Return the (X, Y) coordinate for the center point of the cell that contains the specified text.  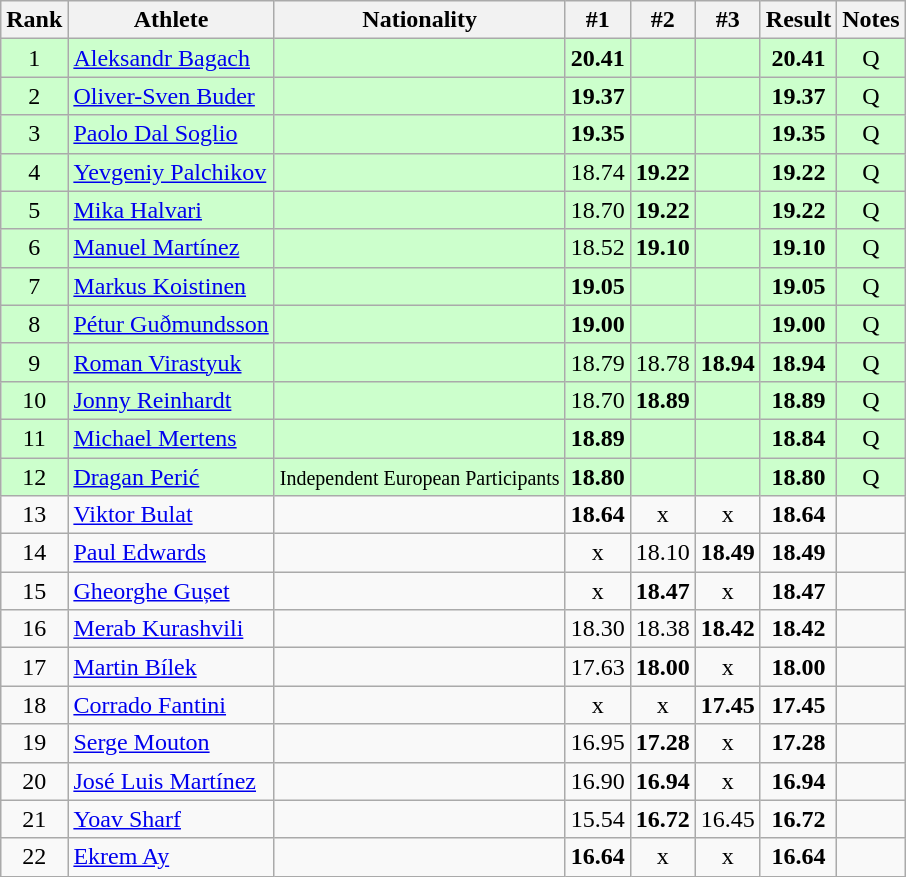
16.90 (598, 781)
Paul Edwards (171, 553)
Roman Virastyuk (171, 362)
19 (34, 743)
6 (34, 248)
Athlete (171, 20)
18.38 (662, 629)
Ekrem Ay (171, 857)
18.84 (798, 438)
3 (34, 134)
#3 (728, 20)
8 (34, 324)
18.30 (598, 629)
Michael Mertens (171, 438)
Aleksandr Bagach (171, 58)
Manuel Martínez (171, 248)
#1 (598, 20)
2 (34, 96)
Independent European Participants (420, 477)
12 (34, 477)
16.95 (598, 743)
18 (34, 705)
18.74 (598, 172)
Paolo Dal Soglio (171, 134)
Gheorghe Gușet (171, 591)
#2 (662, 20)
5 (34, 210)
16 (34, 629)
18.79 (598, 362)
Serge Mouton (171, 743)
15 (34, 591)
Notes (871, 20)
17.63 (598, 667)
Rank (34, 20)
17 (34, 667)
Result (798, 20)
4 (34, 172)
14 (34, 553)
22 (34, 857)
20 (34, 781)
Nationality (420, 20)
Merab Kurashvili (171, 629)
Mika Halvari (171, 210)
13 (34, 515)
Oliver-Sven Buder (171, 96)
Dragan Perić (171, 477)
Corrado Fantini (171, 705)
Yevgeniy Palchikov (171, 172)
15.54 (598, 819)
Jonny Reinhardt (171, 400)
18.78 (662, 362)
José Luis Martínez (171, 781)
21 (34, 819)
Viktor Bulat (171, 515)
1 (34, 58)
7 (34, 286)
11 (34, 438)
Pétur Guðmundsson (171, 324)
16.45 (728, 819)
18.10 (662, 553)
Yoav Sharf (171, 819)
Markus Koistinen (171, 286)
10 (34, 400)
9 (34, 362)
18.52 (598, 248)
Martin Bílek (171, 667)
